For the text-containing cell, return its midpoint in [X, Y] coordinate format. 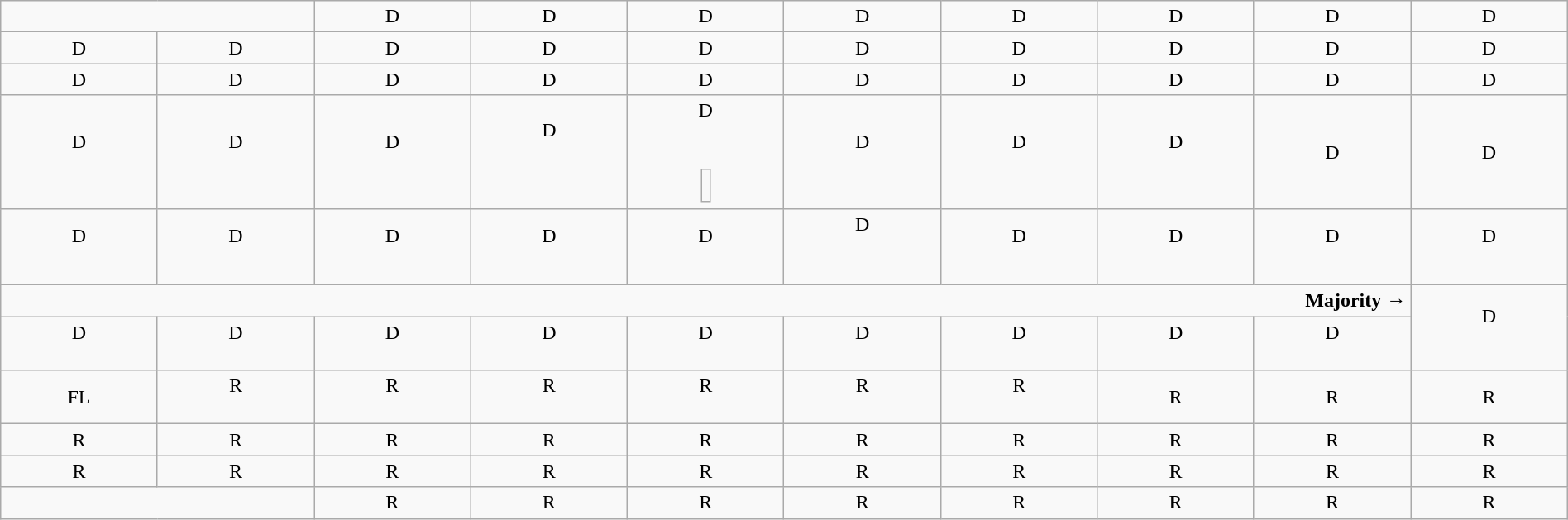
Majority → [706, 301]
FL [79, 397]
